Provide the [x, y] coordinate of the cell's center where the given text is located.  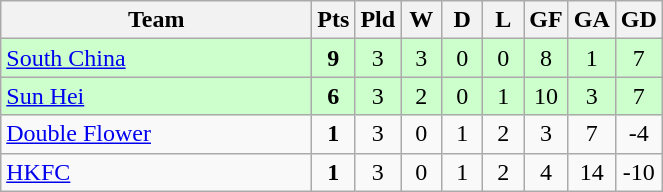
GF [546, 20]
Pld [378, 20]
L [504, 20]
14 [592, 172]
6 [334, 96]
HKFC [156, 172]
Sun Hei [156, 96]
South China [156, 58]
4 [546, 172]
Team [156, 20]
-10 [638, 172]
9 [334, 58]
-4 [638, 134]
D [462, 20]
GA [592, 20]
Pts [334, 20]
W [422, 20]
8 [546, 58]
Double Flower [156, 134]
10 [546, 96]
GD [638, 20]
